Identify which cell holds the provided text, then report its [X, Y] central coordinate. 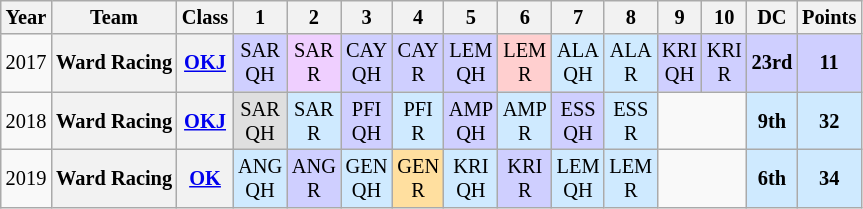
ANGR [314, 178]
2 [314, 17]
6 [525, 17]
Points [829, 17]
Class [205, 17]
6th [772, 178]
2019 [26, 178]
34 [829, 178]
9 [680, 17]
Team [114, 17]
11 [829, 63]
2017 [26, 63]
4 [418, 17]
GENR [418, 178]
3 [367, 17]
1 [260, 17]
ANGQH [260, 178]
ALAR [630, 63]
GENQH [367, 178]
ALAQH [578, 63]
10 [724, 17]
23rd [772, 63]
2018 [26, 121]
ESSR [630, 121]
32 [829, 121]
PFIQH [367, 121]
CAYQH [367, 63]
AMPQH [471, 121]
9th [772, 121]
AMPR [525, 121]
7 [578, 17]
OK [205, 178]
DC [772, 17]
ESSQH [578, 121]
PFIR [418, 121]
8 [630, 17]
CAYR [418, 63]
5 [471, 17]
Year [26, 17]
